Locate the cell with the specified text and output its [X, Y] center coordinate. 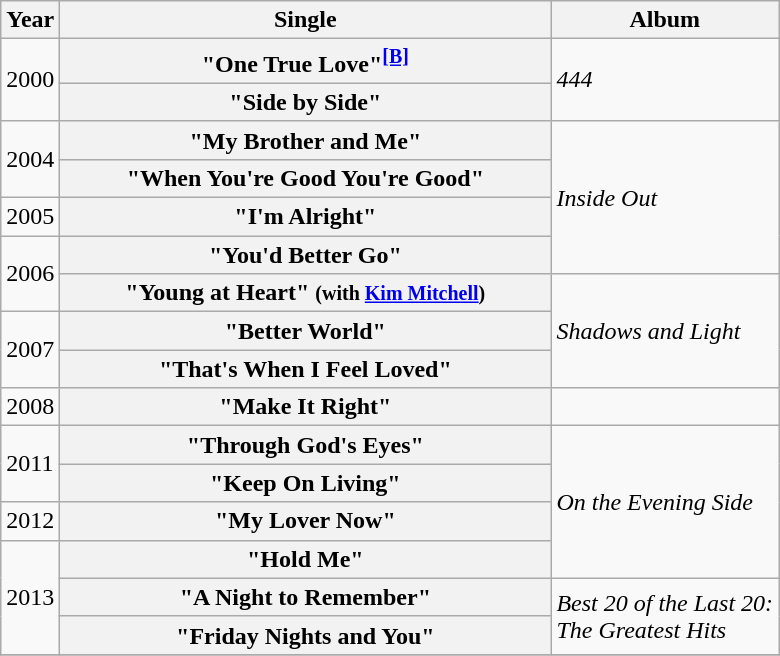
"A Night to Remember" [306, 597]
2008 [30, 407]
"When You're Good You're Good" [306, 178]
Inside Out [665, 197]
"One True Love"[B] [306, 62]
2013 [30, 597]
"Hold Me" [306, 559]
"Through God's Eyes" [306, 445]
444 [665, 80]
Shadows and Light [665, 331]
"That's When I Feel Loved" [306, 369]
"Side by Side" [306, 102]
Year [30, 20]
"Make It Right" [306, 407]
2006 [30, 274]
Single [306, 20]
"I'm Alright" [306, 217]
On the Evening Side [665, 502]
2007 [30, 350]
"You'd Better Go" [306, 255]
2000 [30, 80]
2004 [30, 159]
"Keep On Living" [306, 483]
"Better World" [306, 331]
"Young at Heart" (with Kim Mitchell) [306, 293]
"Friday Nights and You" [306, 635]
"My Brother and Me" [306, 140]
"My Lover Now" [306, 521]
Album [665, 20]
2011 [30, 464]
2012 [30, 521]
2005 [30, 217]
Best 20 of the Last 20:The Greatest Hits [665, 616]
